Find where the given text appears and provide that cell's center as (X, Y) coordinate. 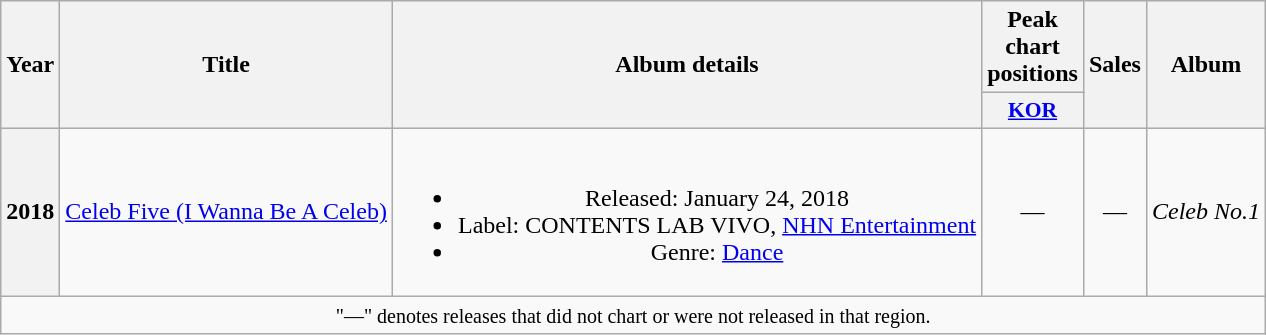
2018 (30, 212)
Year (30, 65)
Celeb No.1 (1206, 212)
Album (1206, 65)
Sales (1114, 65)
Celeb Five (I Wanna Be A Celeb) (226, 212)
"—" denotes releases that did not chart or were not released in that region. (634, 315)
Peak chartpositions (1033, 47)
KOR (1033, 111)
Album details (686, 65)
Title (226, 65)
Released: January 24, 2018Label: CONTENTS LAB VIVO, NHN EntertainmentGenre: Dance (686, 212)
